Detect which cell encompasses the target text, then output its (x, y) center coordinate. 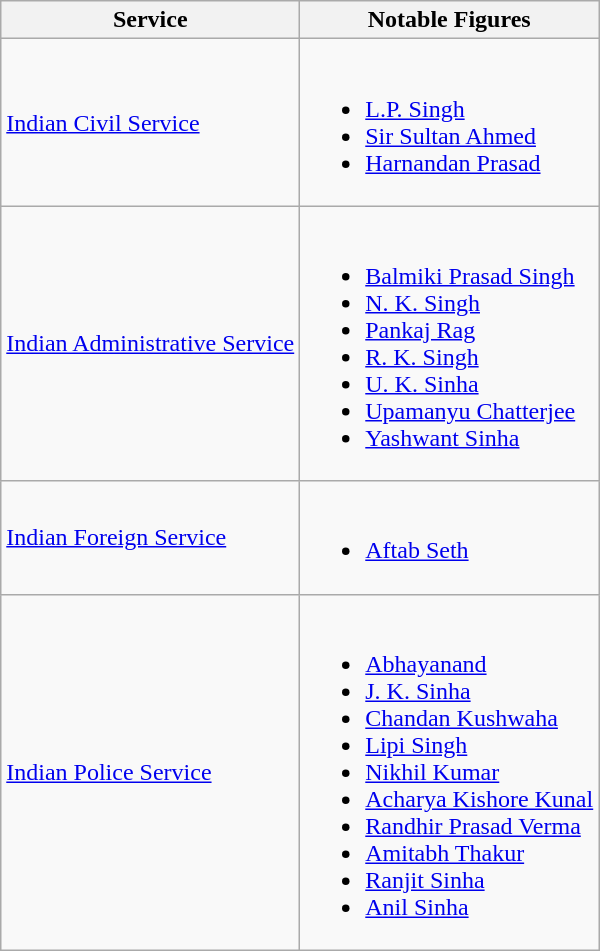
Indian Foreign Service (150, 538)
Indian Civil Service (150, 122)
Aftab Seth (450, 538)
Indian Police Service (150, 772)
Service (150, 20)
Indian Administrative Service (150, 344)
Balmiki Prasad SinghN. K. SinghPankaj RagR. K. SinghU. K. SinhaUpamanyu ChatterjeeYashwant Sinha (450, 344)
L.P. SinghSir Sultan AhmedHarnandan Prasad (450, 122)
Notable Figures (450, 20)
AbhayanandJ. K. SinhaChandan KushwahaLipi SinghNikhil KumarAcharya Kishore KunalRandhir Prasad VermaAmitabh ThakurRanjit SinhaAnil Sinha (450, 772)
